Return [X, Y] of the center of cell containing provided text 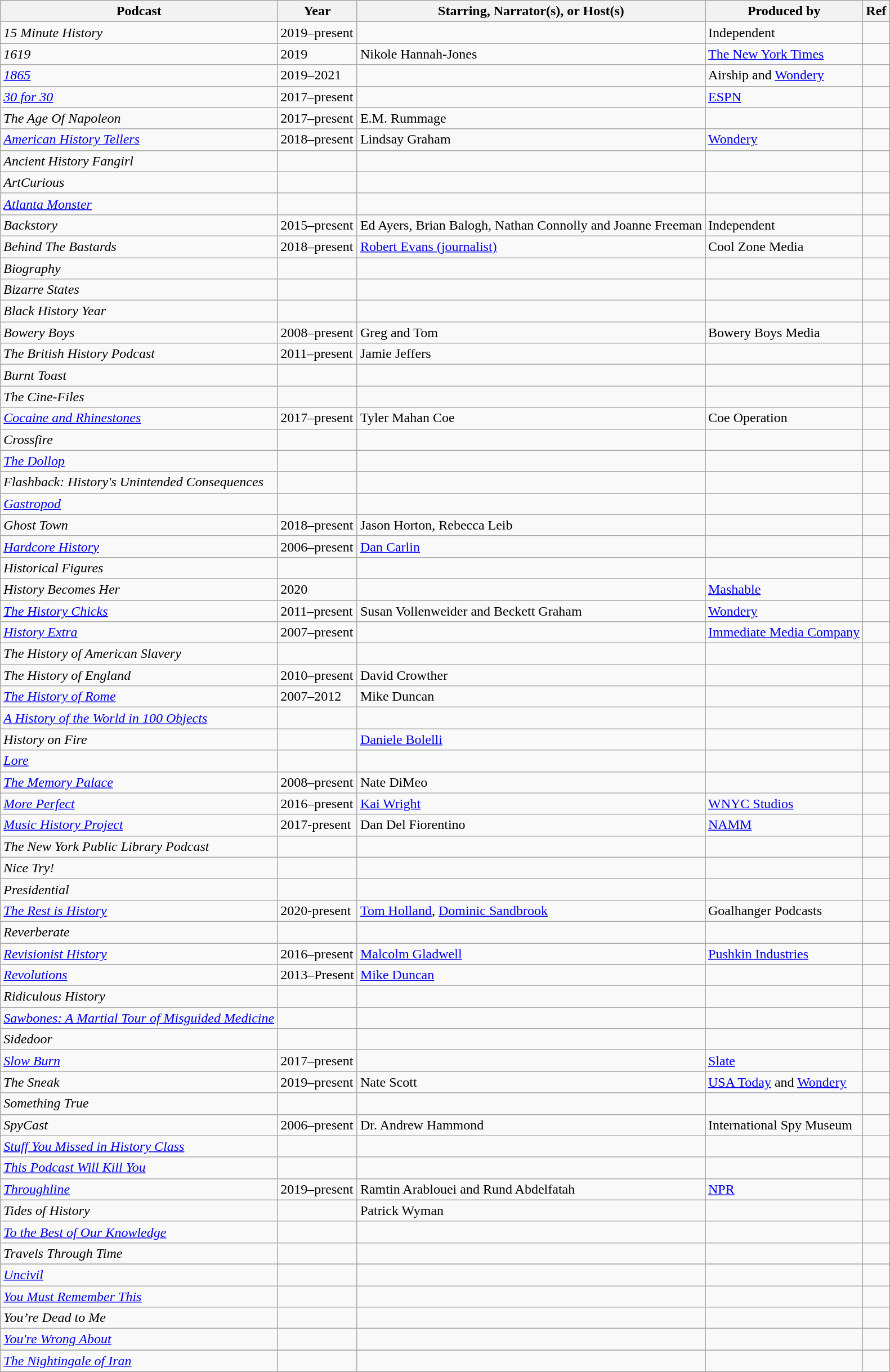
2019 [317, 54]
ESPN [784, 97]
Jason Horton, Rebecca Leib [531, 525]
Starring, Narrator(s), or Host(s) [531, 11]
Ridiculous History [139, 997]
Lore [139, 761]
Uncivil [139, 1275]
Revisionist History [139, 954]
International Spy Museum [784, 1125]
2020-present [317, 911]
Pushkin Industries [784, 954]
Bowery Boys [139, 333]
Airship and Wondery [784, 75]
Susan Vollenweider and Beckett Graham [531, 611]
USA Today and Wondery [784, 1082]
30 for 30 [139, 97]
Flashback: History's Unintended Consequences [139, 482]
1865 [139, 75]
Ed Ayers, Brian Balogh, Nathan Connolly and Joanne Freeman [531, 225]
Nice Try! [139, 868]
David Crowther [531, 675]
ArtCurious [139, 182]
The History Chicks [139, 611]
Bowery Boys Media [784, 333]
WNYC Studios [784, 804]
Crossfire [139, 440]
Sidedoor [139, 1039]
American History Tellers [139, 140]
Burnt Toast [139, 375]
Historical Figures [139, 568]
Mashable [784, 589]
You Must Remember This [139, 1296]
Ramtin Arablouei and Rund Abdelfatah [531, 1189]
Cool Zone Media [784, 246]
The History of Rome [139, 697]
Year [317, 11]
2007–2012 [317, 697]
This Podcast Will Kill You [139, 1168]
2013–Present [317, 975]
2019–2021 [317, 75]
2020 [317, 589]
2015–present [317, 225]
Greg and Tom [531, 333]
Tyler Mahan Coe [531, 418]
2007–present [317, 633]
Behind The Bastards [139, 246]
The Dollop [139, 461]
The History of American Slavery [139, 654]
A History of the World in 100 Objects [139, 718]
E.M. Rummage [531, 118]
Reverberate [139, 932]
Nikole Hannah-Jones [531, 54]
History on Fire [139, 739]
Podcast [139, 11]
Hardcore History [139, 546]
Produced by [784, 11]
The Rest is History [139, 911]
The Cine-Files [139, 397]
Atlanta Monster [139, 204]
Goalhanger Podcasts [784, 911]
Dan Carlin [531, 546]
The Age Of Napoleon [139, 118]
You're Wrong About [139, 1339]
Ghost Town [139, 525]
1619 [139, 54]
Jamie Jeffers [531, 354]
2017-present [317, 825]
Ancient History Fangirl [139, 161]
Biography [139, 268]
Stuff You Missed in History Class [139, 1146]
Something True [139, 1104]
History Extra [139, 633]
NAMM [784, 825]
Dr. Andrew Hammond [531, 1125]
Daniele Bolelli [531, 739]
Robert Evans (journalist) [531, 246]
The New York Times [784, 54]
Kai Wright [531, 804]
The History of England [139, 675]
The Nightingale of Iran [139, 1361]
2010–present [317, 675]
Ref [876, 11]
Bizarre States [139, 290]
Sawbones: A Martial Tour of Misguided Medicine [139, 1018]
Nate DiMeo [531, 782]
Dan Del Fiorentino [531, 825]
Revolutions [139, 975]
Travels Through Time [139, 1253]
15 Minute History [139, 33]
Music History Project [139, 825]
Slow Burn [139, 1061]
Malcolm Gladwell [531, 954]
The Memory Palace [139, 782]
Tom Holland, Dominic Sandbrook [531, 911]
Lindsay Graham [531, 140]
Coe Operation [784, 418]
The British History Podcast [139, 354]
You’re Dead to Me [139, 1318]
SpyCast [139, 1125]
NPR [784, 1189]
Nate Scott [531, 1082]
The Sneak [139, 1082]
Throughline [139, 1189]
Slate [784, 1061]
History Becomes Her [139, 589]
Gastropod [139, 504]
To the Best of Our Knowledge [139, 1232]
Patrick Wyman [531, 1210]
Black History Year [139, 311]
Immediate Media Company [784, 633]
Tides of History [139, 1210]
Presidential [139, 889]
More Perfect [139, 804]
Cocaine and Rhinestones [139, 418]
The New York Public Library Podcast [139, 846]
Backstory [139, 225]
